Return [x, y] of the center of cell containing provided text 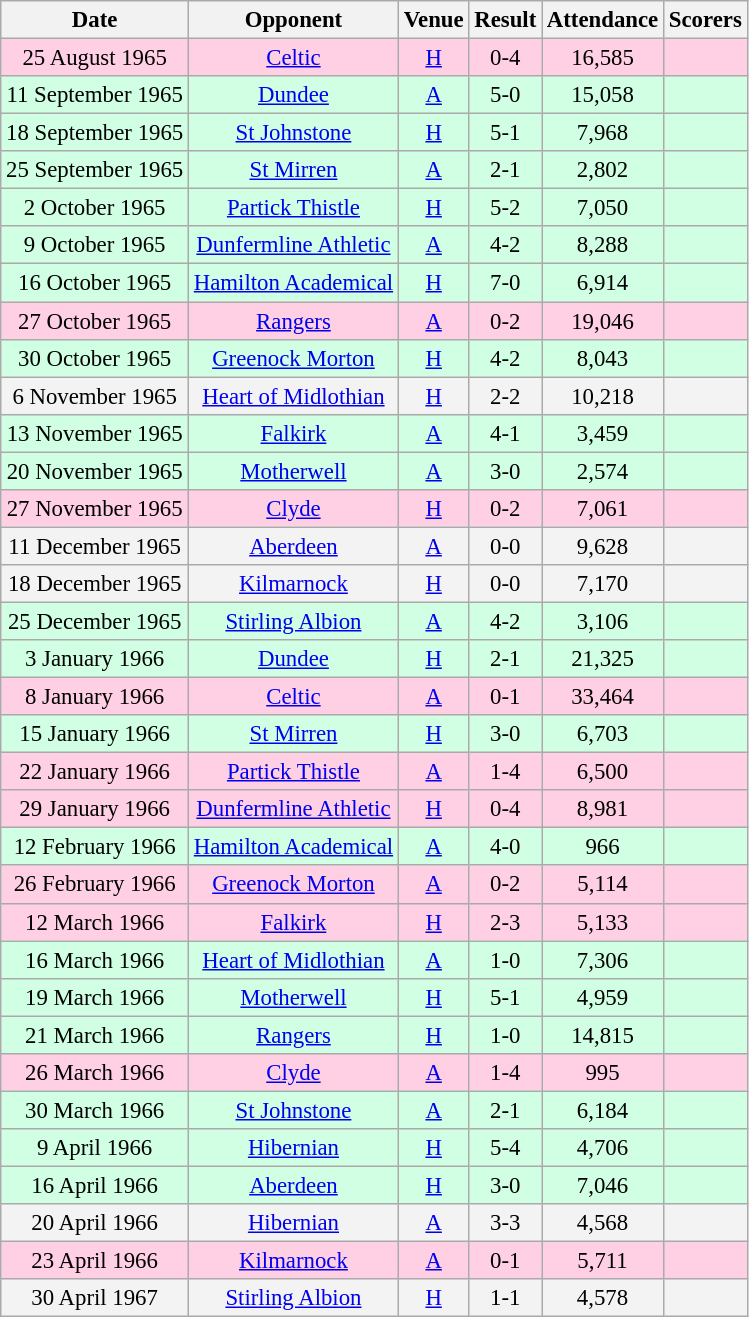
7-0 [506, 283]
30 October 1965 [95, 358]
9 April 1966 [95, 1148]
20 November 1965 [95, 471]
8,981 [603, 809]
Opponent [294, 20]
25 December 1965 [95, 621]
25 August 1965 [95, 58]
21,325 [603, 659]
1-1 [506, 1298]
2-2 [506, 396]
3 January 1966 [95, 659]
Result [506, 20]
10,218 [603, 396]
15 January 1966 [95, 734]
30 April 1967 [95, 1298]
26 February 1966 [95, 885]
6,500 [603, 772]
5-2 [506, 208]
19,046 [603, 321]
22 January 1966 [95, 772]
18 September 1965 [95, 133]
7,968 [603, 133]
18 December 1965 [95, 584]
12 February 1966 [95, 847]
2,574 [603, 471]
Attendance [603, 20]
7,046 [603, 1185]
4,578 [603, 1298]
4-0 [506, 847]
12 March 1966 [95, 922]
2,802 [603, 170]
995 [603, 1073]
4-1 [506, 433]
6,184 [603, 1110]
6,703 [603, 734]
4,706 [603, 1148]
23 April 1966 [95, 1261]
Venue [434, 20]
9 October 1965 [95, 245]
27 October 1965 [95, 321]
4,568 [603, 1223]
9,628 [603, 546]
26 March 1966 [95, 1073]
13 November 1965 [95, 433]
16,585 [603, 58]
5,114 [603, 885]
8,043 [603, 358]
16 October 1965 [95, 283]
3,459 [603, 433]
6 November 1965 [95, 396]
8 January 1966 [95, 697]
25 September 1965 [95, 170]
16 March 1966 [95, 960]
19 March 1966 [95, 997]
11 September 1965 [95, 95]
7,050 [603, 208]
27 November 1965 [95, 509]
29 January 1966 [95, 809]
5-0 [506, 95]
2 October 1965 [95, 208]
7,306 [603, 960]
5,133 [603, 922]
966 [603, 847]
Date [95, 20]
11 December 1965 [95, 546]
3-3 [506, 1223]
8,288 [603, 245]
16 April 1966 [95, 1185]
5-4 [506, 1148]
6,914 [603, 283]
14,815 [603, 1035]
30 March 1966 [95, 1110]
3,106 [603, 621]
5,711 [603, 1261]
4,959 [603, 997]
20 April 1966 [95, 1223]
21 March 1966 [95, 1035]
7,061 [603, 509]
7,170 [603, 584]
15,058 [603, 95]
2-3 [506, 922]
33,464 [603, 697]
Scorers [705, 20]
